Search for the cell housing the specified text and yield its (x, y) center coordinate. 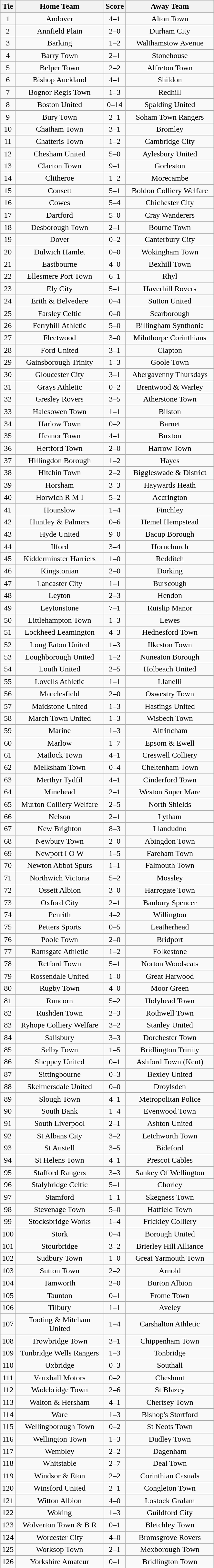
Goole Town (170, 362)
Walthamstow Avenue (170, 43)
St Austell (60, 1148)
Bridlington Trinity (170, 1050)
103 (8, 1271)
Worksop Town (60, 1550)
59 (8, 730)
Ilford (60, 547)
Aylesbury United (170, 154)
Tooting & Mitcham United (60, 1324)
19 (8, 240)
Boldon Colliery Welfare (170, 191)
Lancaster City (60, 583)
Barking (60, 43)
47 (8, 583)
9–1 (115, 166)
114 (8, 1414)
Burscough (170, 583)
Falmouth Town (170, 866)
7–1 (115, 608)
9–0 (115, 534)
Bletchley Town (170, 1525)
Dudley Town (170, 1439)
Long Eaton United (60, 645)
25 (8, 313)
Hitchin Town (60, 473)
Bexley United (170, 1074)
35 (8, 436)
117 (8, 1451)
Clapton (170, 350)
Deal Town (170, 1464)
Epsom & Ewell (170, 743)
Clacton Town (60, 166)
61 (8, 755)
Newbury Town (60, 841)
Loughborough United (60, 657)
Finchley (170, 510)
Witton Albion (60, 1500)
2 (8, 31)
56 (8, 694)
42 (8, 522)
Gainsborough Trinity (60, 362)
67 (8, 829)
Barnet (170, 424)
106 (8, 1307)
Soham Town Rangers (170, 117)
Brierley Hill Alliance (170, 1246)
Durham City (170, 31)
Cheltenham Town (170, 768)
Littlehampton Town (60, 620)
Tamworth (60, 1283)
97 (8, 1197)
57 (8, 706)
2–7 (115, 1464)
Whitstable (60, 1464)
Horwich R M I (60, 497)
Cambridge City (170, 141)
Hyde United (60, 534)
3 (8, 43)
Haverhill Rovers (170, 289)
Marine (60, 730)
86 (8, 1062)
Home Team (60, 6)
Ramsgate Athletic (60, 952)
Frickley Colliery (170, 1222)
Dagenham (170, 1451)
112 (8, 1390)
21 (8, 264)
Penrith (60, 915)
Bromley (170, 129)
Worcester City (60, 1537)
Lewes (170, 620)
Eastbourne (60, 264)
0–6 (115, 522)
68 (8, 841)
38 (8, 473)
46 (8, 571)
Bishop Auckland (60, 80)
Nuneaton Borough (170, 657)
76 (8, 939)
Bacup Borough (170, 534)
Morecambe (170, 178)
58 (8, 718)
Holyhead Town (170, 1001)
Northwich Victoria (60, 878)
Atherstone Town (170, 399)
Hillingdon Borough (60, 461)
Huntley & Palmers (60, 522)
74 (8, 915)
Corinthian Casuals (170, 1476)
Rugby Town (60, 988)
Poole Town (60, 939)
125 (8, 1550)
Ford United (60, 350)
Stourbridge (60, 1246)
Cowes (60, 203)
Sutton Town (60, 1271)
Wellingborough Town (60, 1427)
82 (8, 1013)
Weston Super Mare (170, 792)
Sudbury Town (60, 1258)
Abergavenny Thursdays (170, 375)
Canterbury City (170, 240)
30 (8, 375)
Abingdon Town (170, 841)
Mossley (170, 878)
Gresley Rovers (60, 399)
Murton Colliery Welfare (60, 804)
93 (8, 1148)
72 (8, 890)
69 (8, 853)
Moor Green (170, 988)
33 (8, 412)
Boston United (60, 104)
Hornchurch (170, 547)
39 (8, 485)
64 (8, 792)
60 (8, 743)
44 (8, 547)
12 (8, 154)
Stork (60, 1234)
Maidstone United (60, 706)
Harrogate Town (170, 890)
Consett (60, 191)
Farsley Celtic (60, 313)
65 (8, 804)
85 (8, 1050)
92 (8, 1136)
South Liverpool (60, 1123)
54 (8, 669)
Gorleston (170, 166)
7 (8, 92)
Stevenage Town (60, 1209)
84 (8, 1037)
Halesowen Town (60, 412)
11 (8, 141)
Stalybridge Celtic (60, 1185)
Letchworth Town (170, 1136)
Slough Town (60, 1099)
98 (8, 1209)
Leyton (60, 596)
55 (8, 681)
St Albans City (60, 1136)
45 (8, 559)
Bury Town (60, 117)
Yorkshire Amateur (60, 1562)
14 (8, 178)
22 (8, 276)
Chesham United (60, 154)
126 (8, 1562)
Stanley United (170, 1025)
Taunton (60, 1295)
23 (8, 289)
8 (8, 104)
Ashford Town (Kent) (170, 1062)
88 (8, 1087)
111 (8, 1378)
Holbeach United (170, 669)
99 (8, 1222)
113 (8, 1402)
Redhill (170, 92)
Skegness Town (170, 1197)
Merthyr Tydfil (60, 780)
Wokingham Town (170, 252)
Horsham (60, 485)
Scarborough (170, 313)
119 (8, 1476)
Ferryhill Athletic (60, 325)
Haywards Heath (170, 485)
Alton Town (170, 19)
123 (8, 1525)
100 (8, 1234)
Lockheed Leamington (60, 632)
Hatfield Town (170, 1209)
78 (8, 964)
Arnold (170, 1271)
15 (8, 191)
Salisbury (60, 1037)
Sittingbourne (60, 1074)
116 (8, 1439)
Tie (8, 6)
122 (8, 1513)
17 (8, 215)
Great Yarmouth Town (170, 1258)
Hendon (170, 596)
New Brighton (60, 829)
51 (8, 632)
Llandudno (170, 829)
Evenwood Town (170, 1111)
Bishop's Stortford (170, 1414)
Prescot Cables (170, 1160)
Hastings United (170, 706)
Hemel Hempstead (170, 522)
Wellington Town (60, 1439)
Cray Wanderers (170, 215)
Redditch (170, 559)
Desborough Town (60, 227)
29 (8, 362)
107 (8, 1324)
St Blazey (170, 1390)
Cheshunt (170, 1378)
Leytonstone (60, 608)
Buxton (170, 436)
Milnthorpe Corinthians (170, 338)
Stocksbridge Works (60, 1222)
Hayes (170, 461)
Ruislip Manor (170, 608)
Bromsgrove Rovers (170, 1537)
5–4 (115, 203)
Retford Town (60, 964)
Clitheroe (60, 178)
Wolverton Town & B R (60, 1525)
Sheppey United (60, 1062)
20 (8, 252)
6–1 (115, 276)
Ashton United (170, 1123)
Runcorn (60, 1001)
32 (8, 399)
Ilkeston Town (170, 645)
Banbury Spencer (170, 902)
62 (8, 768)
6 (8, 80)
91 (8, 1123)
40 (8, 497)
52 (8, 645)
Willington (170, 915)
110 (8, 1365)
0–5 (115, 927)
Hounslow (60, 510)
Tunbridge Wells Rangers (60, 1353)
Ellesmere Port Town (60, 276)
71 (8, 878)
Louth United (60, 669)
Kingstonian (60, 571)
109 (8, 1353)
28 (8, 350)
Cinderford Town (170, 780)
Leatherhead (170, 927)
120 (8, 1488)
94 (8, 1160)
Barry Town (60, 55)
Shildon (170, 80)
Winsford United (60, 1488)
49 (8, 608)
Carshalton Athletic (170, 1324)
Score (115, 6)
Billingham Synthonia (170, 325)
Bideford (170, 1148)
Dulwich Hamlet (60, 252)
105 (8, 1295)
37 (8, 461)
77 (8, 952)
Sankey Of Wellington (170, 1173)
Rushden Town (60, 1013)
Southall (170, 1365)
Skelmersdale United (60, 1087)
Erith & Belvedere (60, 301)
Mexborough Town (170, 1550)
Lostock Gralam (170, 1500)
Rossendale United (60, 976)
9 (8, 117)
Gloucester City (60, 375)
27 (8, 338)
108 (8, 1341)
41 (8, 510)
118 (8, 1464)
Harrow Town (170, 448)
Rothwell Town (170, 1013)
73 (8, 902)
Oxford City (60, 902)
Borough United (170, 1234)
0–14 (115, 104)
Stonehouse (170, 55)
96 (8, 1185)
50 (8, 620)
13 (8, 166)
Lovells Athletic (60, 681)
Macclesfield (60, 694)
75 (8, 927)
90 (8, 1111)
Annfield Plain (60, 31)
Aveley (170, 1307)
79 (8, 976)
89 (8, 1099)
Ware (60, 1414)
Brentwood & Warley (170, 387)
Chertsey Town (170, 1402)
Guildford City (170, 1513)
1 (8, 19)
Folkestone (170, 952)
102 (8, 1258)
36 (8, 448)
Accrington (170, 497)
Droylsden (170, 1087)
95 (8, 1173)
101 (8, 1246)
Bridlington Town (170, 1562)
Dorchester Town (170, 1037)
Woking (60, 1513)
Bexhill Town (170, 264)
Uxbridge (60, 1365)
Bognor Regis Town (60, 92)
Heanor Town (60, 436)
80 (8, 988)
Andover (60, 19)
Altrincham (170, 730)
115 (8, 1427)
53 (8, 657)
Fareham Town (170, 853)
March Town United (60, 718)
Melksham Town (60, 768)
Congleton Town (170, 1488)
2–6 (115, 1390)
Burton Albion (170, 1283)
Tonbridge (170, 1353)
Sutton United (170, 301)
Newport I O W (60, 853)
63 (8, 780)
Newton Abbot Spurs (60, 866)
Great Harwood (170, 976)
34 (8, 424)
104 (8, 1283)
Harlow Town (60, 424)
70 (8, 866)
Kidderminster Harriers (60, 559)
Stafford Rangers (60, 1173)
Chippenham Town (170, 1341)
48 (8, 596)
Bridport (170, 939)
Wadebridge Town (60, 1390)
Wisbech Town (170, 718)
Dover (60, 240)
Petters Sports (60, 927)
Spalding United (170, 104)
Windsor & Eton (60, 1476)
Oswestry Town (170, 694)
Wembley (60, 1451)
Ely City (60, 289)
Fleetwood (60, 338)
Selby Town (60, 1050)
10 (8, 129)
St Neots Town (170, 1427)
Dorking (170, 571)
Stamford (60, 1197)
121 (8, 1500)
Bourne Town (170, 227)
Grays Athletic (60, 387)
Chichester City (170, 203)
4–3 (115, 632)
St Helens Town (60, 1160)
31 (8, 387)
Chatteris Town (60, 141)
Ossett Albion (60, 890)
4–2 (115, 915)
87 (8, 1074)
3–4 (115, 547)
24 (8, 301)
83 (8, 1025)
43 (8, 534)
Norton Woodseats (170, 964)
1–7 (115, 743)
Minehead (60, 792)
Ryhope Colliery Welfare (60, 1025)
North Shields (170, 804)
Dartford (60, 215)
81 (8, 1001)
Belper Town (60, 68)
Metropolitan Police (170, 1099)
Creswell Colliery (170, 755)
Hertford Town (60, 448)
Vauxhall Motors (60, 1378)
Llanelli (170, 681)
Frome Town (170, 1295)
8–3 (115, 829)
26 (8, 325)
Nelson (60, 817)
Walton & Hersham (60, 1402)
Rhyl (170, 276)
Hednesford Town (170, 632)
Biggleswade & District (170, 473)
18 (8, 227)
Away Team (170, 6)
Marlow (60, 743)
66 (8, 817)
Matlock Town (60, 755)
Trowbridge Town (60, 1341)
Bilston (170, 412)
4 (8, 55)
Alfreton Town (170, 68)
16 (8, 203)
South Bank (60, 1111)
124 (8, 1537)
Lytham (170, 817)
Chorley (170, 1185)
Tilbury (60, 1307)
Chatham Town (60, 129)
5 (8, 68)
